Scan for the cell matching the given text and deliver its (x, y) coordinate at center. 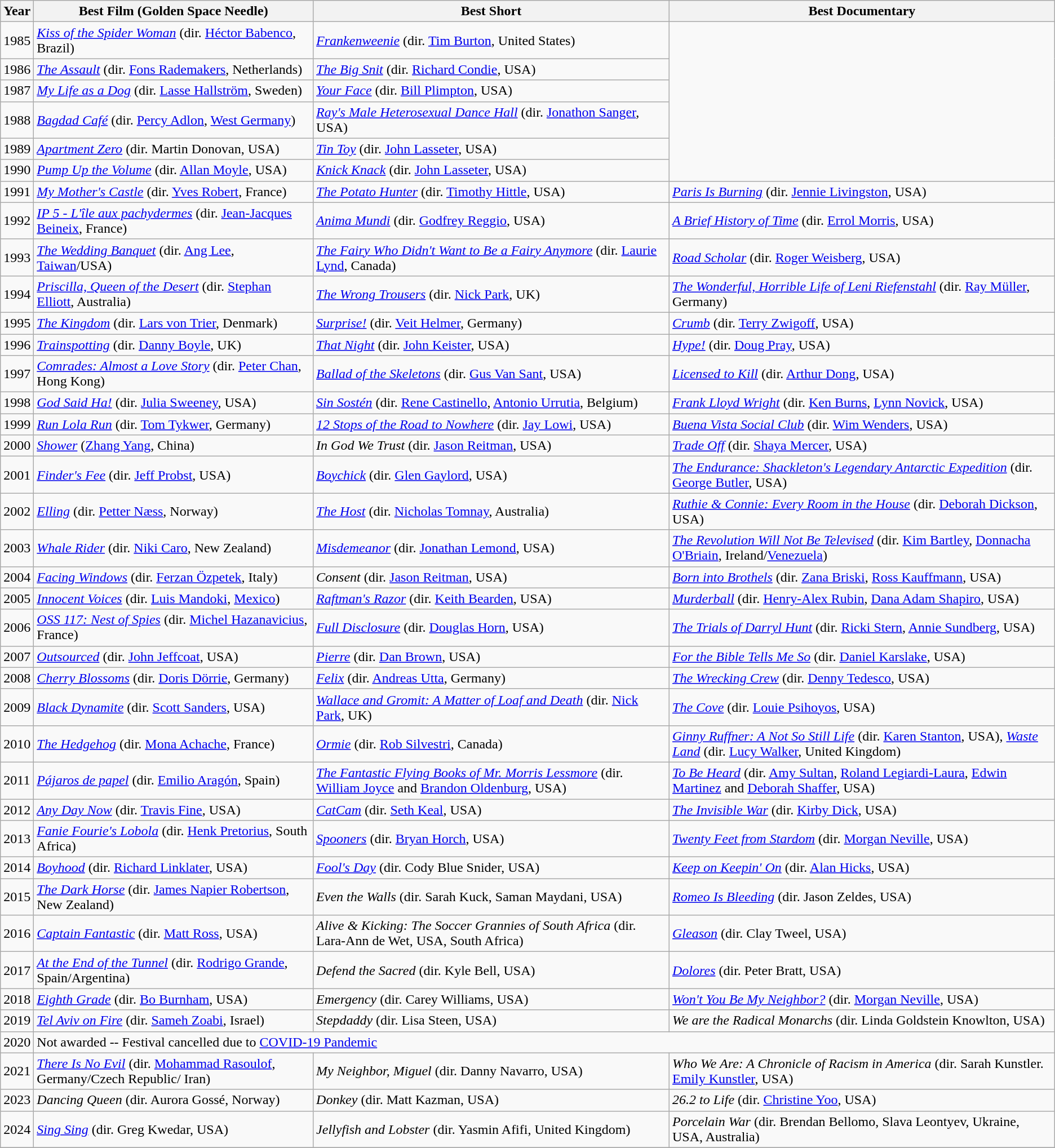
Jellyfish and Lobster (dir. Yasmin Afifi, United Kingdom) (491, 1129)
The Potato Hunter (dir. Timothy Hittle, USA) (491, 192)
2010 (17, 744)
Knick Knack (dir. John Lasseter, USA) (491, 170)
The Assault (dir. Fons Rademakers, Netherlands) (174, 69)
At the End of the Tunnel (dir. Rodrigo Grande, Spain/Argentina) (174, 970)
2004 (17, 577)
Apartment Zero (dir. Martin Donovan, USA) (174, 149)
Captain Fantastic (dir. Matt Ross, USA) (174, 933)
2015 (17, 897)
We are the Radical Monarchs (dir. Linda Goldstein Knowlton, USA) (862, 1021)
Raftman's Razor (dir. Keith Bearden, USA) (491, 599)
1990 (17, 170)
1988 (17, 119)
Dancing Queen (dir. Aurora Gossé, Norway) (174, 1100)
Murderball (dir. Henry-Alex Rubin, Dana Adam Shapiro, USA) (862, 599)
2024 (17, 1129)
1999 (17, 424)
Born into Brothels (dir. Zana Briski, Ross Kauffmann, USA) (862, 577)
Kiss of the Spider Woman (dir. Héctor Babenco, Brazil) (174, 41)
Shower (Zhang Yang, China) (174, 446)
2009 (17, 707)
2014 (17, 868)
The Revolution Will Not Be Televised (dir. Kim Bartley, Donnacha O'Briain, Ireland/Venezuela) (862, 548)
2013 (17, 839)
God Said Ha! (dir. Julia Sweeney, USA) (174, 403)
In God We Trust (dir. Jason Reitman, USA) (491, 446)
Boyhood (dir. Richard Linklater, USA) (174, 868)
Trainspotting (dir. Danny Boyle, UK) (174, 344)
1991 (17, 192)
Ormie (dir. Rob Silvestri, Canada) (491, 744)
2021 (17, 1071)
Full Disclosure (dir. Douglas Horn, USA) (491, 628)
Pájaros de papel (dir. Emilio Aragón, Spain) (174, 780)
Crumb (dir. Terry Zwigoff, USA) (862, 323)
1986 (17, 69)
Buena Vista Social Club (dir. Wim Wenders, USA) (862, 424)
Fool's Day (dir. Cody Blue Snider, USA) (491, 868)
Ray's Male Heterosexual Dance Hall (dir. Jonathon Sanger, USA) (491, 119)
The Endurance: Shackleton's Legendary Antarctic Expedition (dir. George Butler, USA) (862, 475)
1998 (17, 403)
Best Film (Golden Space Needle) (174, 11)
The Fantastic Flying Books of Mr. Morris Lessmore (dir. William Joyce and Brandon Oldenburg, USA) (491, 780)
Year (17, 11)
Priscilla, Queen of the Desert (dir. Stephan Elliott, Australia) (174, 294)
Frankenweenie (dir. Tim Burton, United States) (491, 41)
Finder's Fee (dir. Jeff Probst, USA) (174, 475)
Road Scholar (dir. Roger Weisberg, USA) (862, 257)
Even the Walls (dir. Sarah Kuck, Saman Maydani, USA) (491, 897)
Romeo Is Bleeding (dir. Jason Zeldes, USA) (862, 897)
2012 (17, 810)
Trade Off (dir. Shaya Mercer, USA) (862, 446)
Consent (dir. Jason Reitman, USA) (491, 577)
2000 (17, 446)
2001 (17, 475)
The Cove (dir. Louie Psihoyos, USA) (862, 707)
Whale Rider (dir. Niki Caro, New Zealand) (174, 548)
My Life as a Dog (dir. Lasse Hallström, Sweden) (174, 91)
Your Face (dir. Bill Plimpton, USA) (491, 91)
2007 (17, 657)
There Is No Evil (dir. Mohammad Rasoulof, Germany/Czech Republic/ Iran) (174, 1071)
Defend the Sacred (dir. Kyle Bell, USA) (491, 970)
The Wedding Banquet (dir. Ang Lee, Taiwan/USA) (174, 257)
My Neighbor, Miguel (dir. Danny Navarro, USA) (491, 1071)
1987 (17, 91)
Licensed to Kill (dir. Arthur Dong, USA) (862, 374)
Won't You Be My Neighbor? (dir. Morgan Neville, USA) (862, 999)
1993 (17, 257)
2005 (17, 599)
Not awarded -- Festival cancelled due to COVID-19 Pandemic (544, 1042)
The Hedgehog (dir. Mona Achache, France) (174, 744)
My Mother's Castle (dir. Yves Robert, France) (174, 192)
Run Lola Run (dir. Tom Tykwer, Germany) (174, 424)
1995 (17, 323)
Outsourced (dir. John Jeffcoat, USA) (174, 657)
12 Stops of the Road to Nowhere (dir. Jay Lowi, USA) (491, 424)
Boychick (dir. Glen Gaylord, USA) (491, 475)
Innocent Voices (dir. Luis Mandoki, Mexico) (174, 599)
2017 (17, 970)
Tel Aviv on Fire (dir. Sameh Zoabi, Israel) (174, 1021)
2019 (17, 1021)
1985 (17, 41)
Bagdad Café (dir. Percy Adlon, West Germany) (174, 119)
2006 (17, 628)
IP 5 - L'île aux pachydermes (dir. Jean-Jacques Beineix, France) (174, 221)
Best Short (491, 11)
1996 (17, 344)
Spooners (dir. Bryan Horch, USA) (491, 839)
Hype! (dir. Doug Pray, USA) (862, 344)
The Dark Horse (dir. James Napier Robertson, New Zealand) (174, 897)
Surprise! (dir. Veit Helmer, Germany) (491, 323)
2008 (17, 678)
2016 (17, 933)
Stepdaddy (dir. Lisa Steen, USA) (491, 1021)
Alive & Kicking: The Soccer Grannies of South Africa (dir. Lara-Ann de Wet, USA, South Africa) (491, 933)
The Host (dir. Nicholas Tomnay, Australia) (491, 512)
The Wonderful, Horrible Life of Leni Riefenstahl (dir. Ray Müller, Germany) (862, 294)
Ginny Ruffner: A Not So Still Life (dir. Karen Stanton, USA), Waste Land (dir. Lucy Walker, United Kingdom) (862, 744)
To Be Heard (dir. Amy Sultan, Roland Legiardi-Laura, Edwin Martinez and Deborah Shaffer, USA) (862, 780)
2020 (17, 1042)
Keep on Keepin' On (dir. Alan Hicks, USA) (862, 868)
CatCam (dir. Seth Keal, USA) (491, 810)
The Trials of Darryl Hunt (dir. Ricki Stern, Annie Sundberg, USA) (862, 628)
Sing Sing (dir. Greg Kwedar, USA) (174, 1129)
Ballad of the Skeletons (dir. Gus Van Sant, USA) (491, 374)
A Brief History of Time (dir. Errol Morris, USA) (862, 221)
Any Day Now (dir. Travis Fine, USA) (174, 810)
Gleason (dir. Clay Tweel, USA) (862, 933)
Eighth Grade (dir. Bo Burnham, USA) (174, 999)
1997 (17, 374)
Twenty Feet from Stardom (dir. Morgan Neville, USA) (862, 839)
Wallace and Gromit: A Matter of Loaf and Death (dir. Nick Park, UK) (491, 707)
Fanie Fourie's Lobola (dir. Henk Pretorius, South Africa) (174, 839)
The Invisible War (dir. Kirby Dick, USA) (862, 810)
Tin Toy (dir. John Lasseter, USA) (491, 149)
The Big Snit (dir. Richard Condie, USA) (491, 69)
Emergency (dir. Carey Williams, USA) (491, 999)
Ruthie & Connie: Every Room in the House (dir. Deborah Dickson, USA) (862, 512)
Anima Mundi (dir. Godfrey Reggio, USA) (491, 221)
Who We Are: A Chronicle of Racism in America (dir. Sarah Kunstler. Emily Kunstler, USA) (862, 1071)
Donkey (dir. Matt Kazman, USA) (491, 1100)
1989 (17, 149)
2023 (17, 1100)
The Wrong Trousers (dir. Nick Park, UK) (491, 294)
Dolores (dir. Peter Bratt, USA) (862, 970)
Porcelain War (dir. Brendan Bellomo, Slava Leontyev, Ukraine, USA, Australia) (862, 1129)
Misdemeanor (dir. Jonathan Lemond, USA) (491, 548)
Pump Up the Volume (dir. Allan Moyle, USA) (174, 170)
The Fairy Who Didn't Want to Be a Fairy Anymore (dir. Laurie Lynd, Canada) (491, 257)
Cherry Blossoms (dir. Doris Dörrie, Germany) (174, 678)
2002 (17, 512)
Sin Sostén (dir. Rene Castinello, Antonio Urrutia, Belgium) (491, 403)
Best Documentary (862, 11)
2011 (17, 780)
Comrades: Almost a Love Story (dir. Peter Chan, Hong Kong) (174, 374)
Felix (dir. Andreas Utta, Germany) (491, 678)
1994 (17, 294)
OSS 117: Nest of Spies (dir. Michel Hazanavicius, France) (174, 628)
The Wrecking Crew (dir. Denny Tedesco, USA) (862, 678)
The Kingdom (dir. Lars von Trier, Denmark) (174, 323)
1992 (17, 221)
Paris Is Burning (dir. Jennie Livingston, USA) (862, 192)
2003 (17, 548)
26.2 to Life (dir. Christine Yoo, USA) (862, 1100)
2018 (17, 999)
Facing Windows (dir. Ferzan Özpetek, Italy) (174, 577)
That Night (dir. John Keister, USA) (491, 344)
For the Bible Tells Me So (dir. Daniel Karslake, USA) (862, 657)
Pierre (dir. Dan Brown, USA) (491, 657)
Black Dynamite (dir. Scott Sanders, USA) (174, 707)
Elling (dir. Petter Næss, Norway) (174, 512)
Frank Lloyd Wright (dir. Ken Burns, Lynn Novick, USA) (862, 403)
